Return [x, y] of the center of cell containing provided text 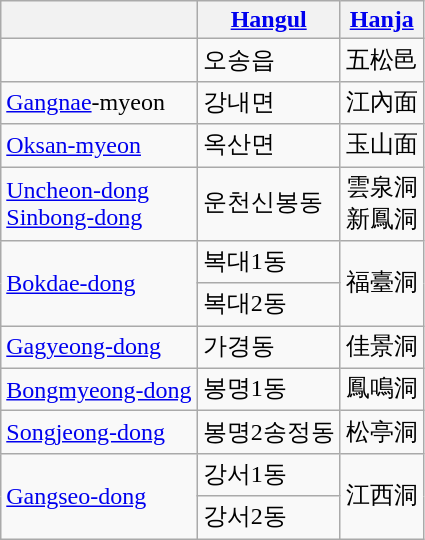
오송읍 [268, 60]
복대2동 [268, 304]
雲泉洞新鳳洞 [382, 203]
佳景洞 [382, 348]
Gangnae-myeon [99, 102]
福臺洞 [382, 284]
Uncheon-dongSinbong-dong [99, 203]
봉명1동 [268, 390]
江內面 [382, 102]
鳳鳴洞 [382, 390]
운천신봉동 [268, 203]
Bongmyeong-dong [99, 390]
가경동 [268, 348]
Songjeong-dong [99, 432]
봉명2송정동 [268, 432]
Bokdae-dong [99, 284]
江西洞 [382, 496]
옥산면 [268, 146]
Hangul [268, 20]
복대1동 [268, 262]
Hanja [382, 20]
강서2동 [268, 518]
五松邑 [382, 60]
Gagyeong-dong [99, 348]
강서1동 [268, 474]
강내면 [268, 102]
松亭洞 [382, 432]
Gangseo-dong [99, 496]
玉山面 [382, 146]
Oksan-myeon [99, 146]
